Provide the (X, Y) coordinate of the cell's center where the given text is located.  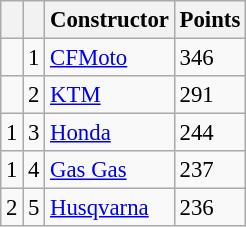
Husqvarna (110, 208)
KTM (110, 95)
5 (34, 208)
Constructor (110, 20)
4 (34, 170)
244 (210, 133)
Gas Gas (110, 170)
3 (34, 133)
236 (210, 208)
291 (210, 95)
346 (210, 58)
237 (210, 170)
Points (210, 20)
Honda (110, 133)
CFMoto (110, 58)
